Provide the [X, Y] coordinate of the cell's center where the given text is located.  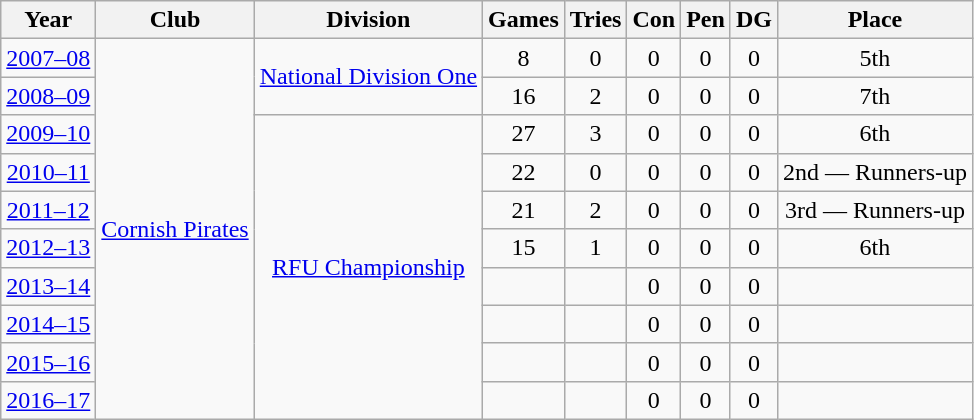
Place [874, 20]
Pen [706, 20]
Division [368, 20]
1 [596, 248]
2014–15 [48, 324]
Club [175, 20]
National Division One [368, 77]
2011–12 [48, 210]
15 [524, 248]
5th [874, 58]
3rd — Runners-up [874, 210]
2nd — Runners-up [874, 172]
2009–10 [48, 134]
16 [524, 96]
2010–11 [48, 172]
3 [596, 134]
2007–08 [48, 58]
2013–14 [48, 286]
2008–09 [48, 96]
Games [524, 20]
Tries [596, 20]
22 [524, 172]
Con [654, 20]
2012–13 [48, 248]
2016–17 [48, 400]
Cornish Pirates [175, 230]
2015–16 [48, 362]
Year [48, 20]
21 [524, 210]
DG [754, 20]
7th [874, 96]
27 [524, 134]
RFU Championship [368, 267]
8 [524, 58]
